Output the (x, y) coordinate of the center of the cell containing the given text.  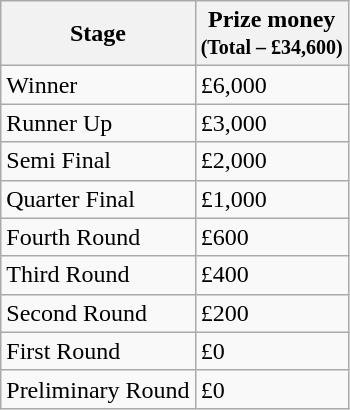
Fourth Round (98, 237)
£200 (272, 313)
First Round (98, 351)
Prize money(Total – £34,600) (272, 34)
Third Round (98, 275)
Runner Up (98, 123)
£600 (272, 237)
Winner (98, 85)
£1,000 (272, 199)
Preliminary Round (98, 389)
Quarter Final (98, 199)
£2,000 (272, 161)
Stage (98, 34)
Semi Final (98, 161)
£3,000 (272, 123)
£6,000 (272, 85)
£400 (272, 275)
Second Round (98, 313)
